Identify which cell holds the provided text, then report its (X, Y) central coordinate. 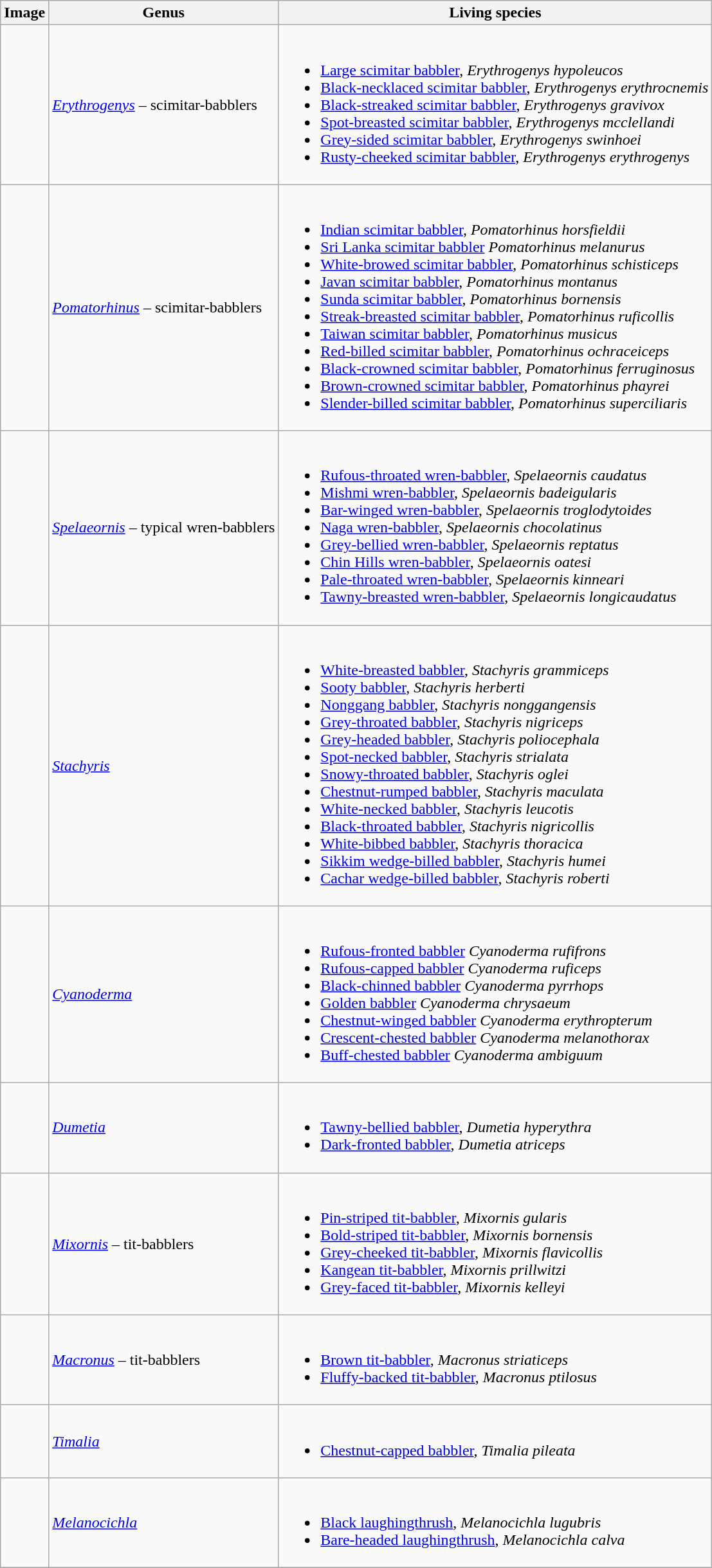
Living species (495, 13)
Chestnut-capped babbler, Timalia pileata (495, 1441)
Brown tit-babbler, Macronus striaticepsFluffy-backed tit-babbler, Macronus ptilosus (495, 1360)
Macronus – tit-babblers (163, 1360)
Melanocichla (163, 1522)
Stachyris (163, 765)
Pomatorhinus – scimitar-babblers (163, 307)
Genus (163, 13)
Spelaeornis – typical wren-babblers (163, 528)
Erythrogenys – scimitar-babblers (163, 105)
Tawny-bellied babbler, Dumetia hyperythraDark-fronted babbler, Dumetia atriceps (495, 1128)
Cyanoderma (163, 994)
Timalia (163, 1441)
Dumetia (163, 1128)
Black laughingthrush, Melanocichla lugubrisBare-headed laughingthrush, Melanocichla calva (495, 1522)
Image (24, 13)
Mixornis – tit-babblers (163, 1243)
